Find where the given text appears and provide that cell's center as [x, y] coordinate. 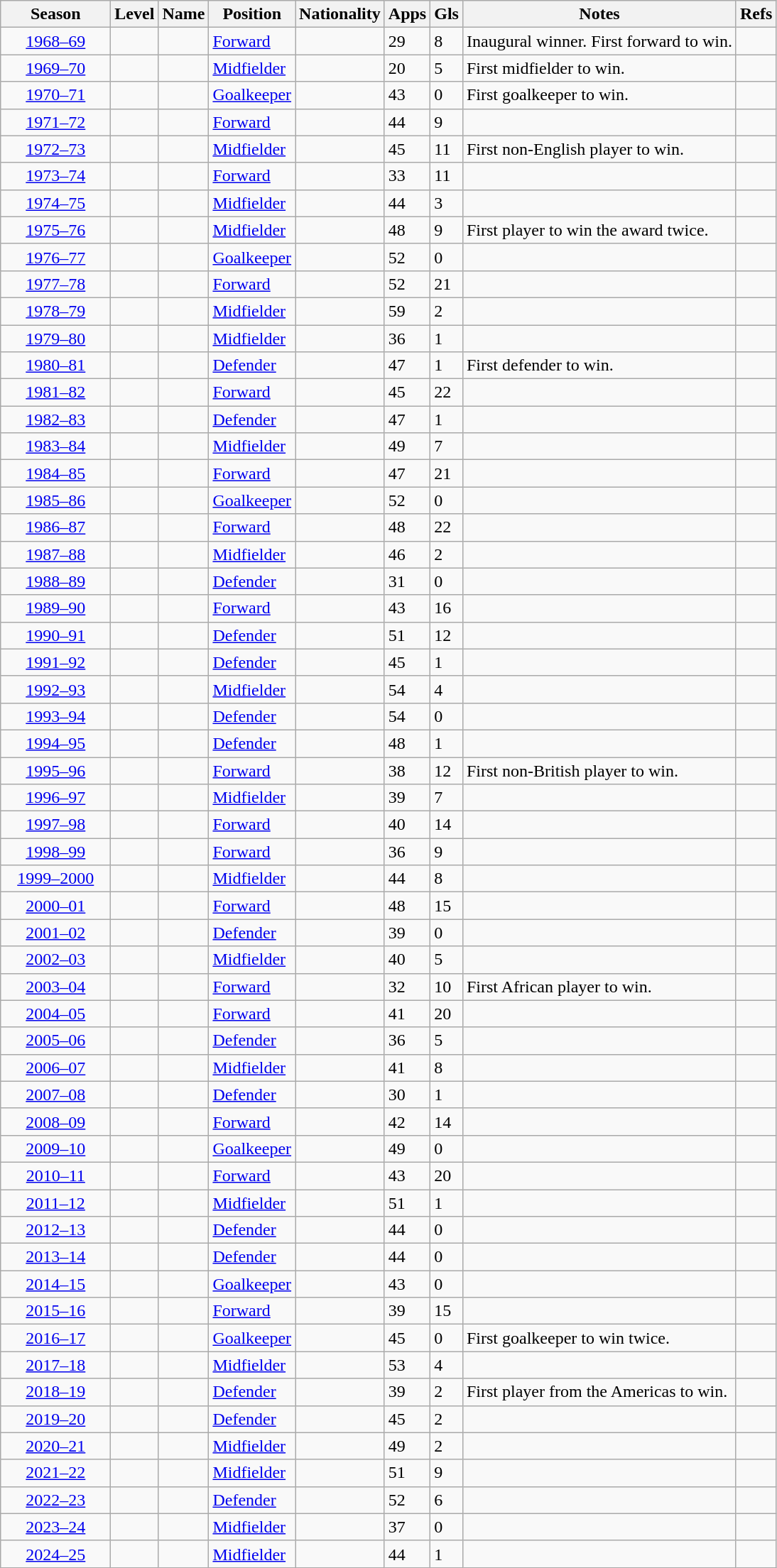
First midfielder to win. [599, 68]
32 [407, 987]
First goalkeeper to win twice. [599, 1338]
59 [407, 311]
30 [407, 1095]
First African player to win. [599, 987]
1980–81 [55, 366]
1981–82 [55, 393]
29 [407, 41]
1998–99 [55, 852]
2009–10 [55, 1148]
37 [407, 1527]
First player from the Americas to win. [599, 1392]
1984–85 [55, 473]
2008–09 [55, 1122]
1974–75 [55, 203]
2021–22 [55, 1473]
2020–21 [55, 1446]
2017–18 [55, 1365]
1997–98 [55, 825]
1988–89 [55, 581]
2019–20 [55, 1419]
2006–07 [55, 1068]
2014–15 [55, 1284]
1979–80 [55, 339]
1990–91 [55, 635]
Gls [447, 14]
Season [55, 14]
First defender to win. [599, 366]
1989–90 [55, 608]
2011–12 [55, 1203]
2022–23 [55, 1500]
2015–16 [55, 1311]
Nationality [340, 14]
6 [447, 1500]
2013–14 [55, 1257]
2023–24 [55, 1527]
Position [252, 14]
42 [407, 1122]
1982–83 [55, 420]
Notes [599, 14]
1992–93 [55, 689]
2002–03 [55, 960]
1983–84 [55, 446]
10 [447, 987]
2003–04 [55, 987]
53 [407, 1365]
1994–95 [55, 743]
46 [407, 554]
Refs [756, 14]
2000–01 [55, 906]
2004–05 [55, 1014]
2012–13 [55, 1230]
1991–92 [55, 662]
First non-British player to win. [599, 770]
1969–70 [55, 68]
1973–74 [55, 176]
1995–96 [55, 770]
Level [135, 14]
Name [183, 14]
31 [407, 581]
33 [407, 176]
1996–97 [55, 798]
1993–94 [55, 716]
2010–11 [55, 1175]
1968–69 [55, 41]
1971–72 [55, 122]
First goalkeeper to win. [599, 95]
1985–86 [55, 500]
2001–02 [55, 933]
Inaugural winner. First forward to win. [599, 41]
First player to win the award twice. [599, 230]
1976–77 [55, 257]
16 [447, 608]
2016–17 [55, 1338]
First non-English player to win. [599, 149]
1970–71 [55, 95]
1975–76 [55, 230]
2024–25 [55, 1554]
1986–87 [55, 527]
1972–73 [55, 149]
1978–79 [55, 311]
2007–08 [55, 1095]
2005–06 [55, 1041]
38 [407, 770]
Apps [407, 14]
2018–19 [55, 1392]
1999–2000 [55, 879]
1977–78 [55, 284]
1987–88 [55, 554]
3 [447, 203]
